Provide the (X, Y) coordinate of the cell's center where the given text is located.  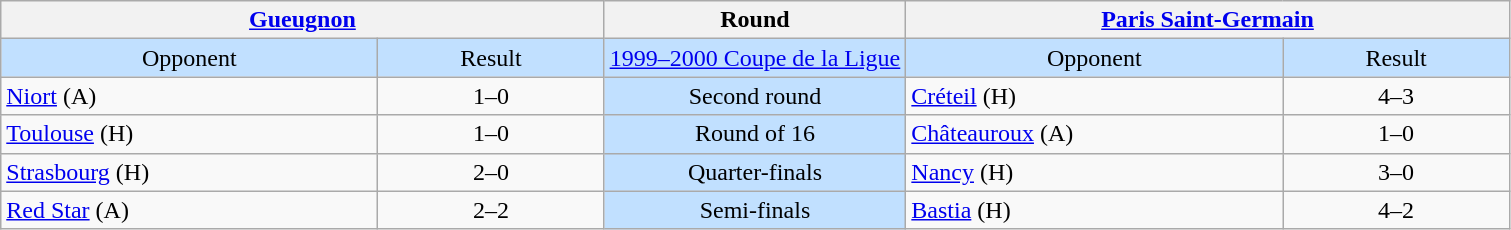
3–0 (1396, 172)
Créteil (H) (1094, 96)
1999–2000 Coupe de la Ligue (755, 58)
Nancy (H) (1094, 172)
Semi-finals (755, 210)
Second round (755, 96)
Toulouse (H) (190, 134)
Niort (A) (190, 96)
Châteauroux (A) (1094, 134)
2–0 (491, 172)
Red Star (A) (190, 210)
Strasbourg (H) (190, 172)
Quarter-finals (755, 172)
4–2 (1396, 210)
4–3 (1396, 96)
Bastia (H) (1094, 210)
Round (755, 20)
Paris Saint-Germain (1208, 20)
Round of 16 (755, 134)
2–2 (491, 210)
Gueugnon (302, 20)
